Scan for the cell matching the given text and deliver its (X, Y) coordinate at center. 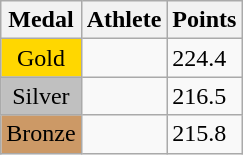
216.5 (204, 96)
215.8 (204, 134)
Athlete (124, 20)
Points (204, 20)
Silver (41, 96)
224.4 (204, 58)
Gold (41, 58)
Medal (41, 20)
Bronze (41, 134)
